Provide the (x, y) coordinate of the cell's center where the given text is located.  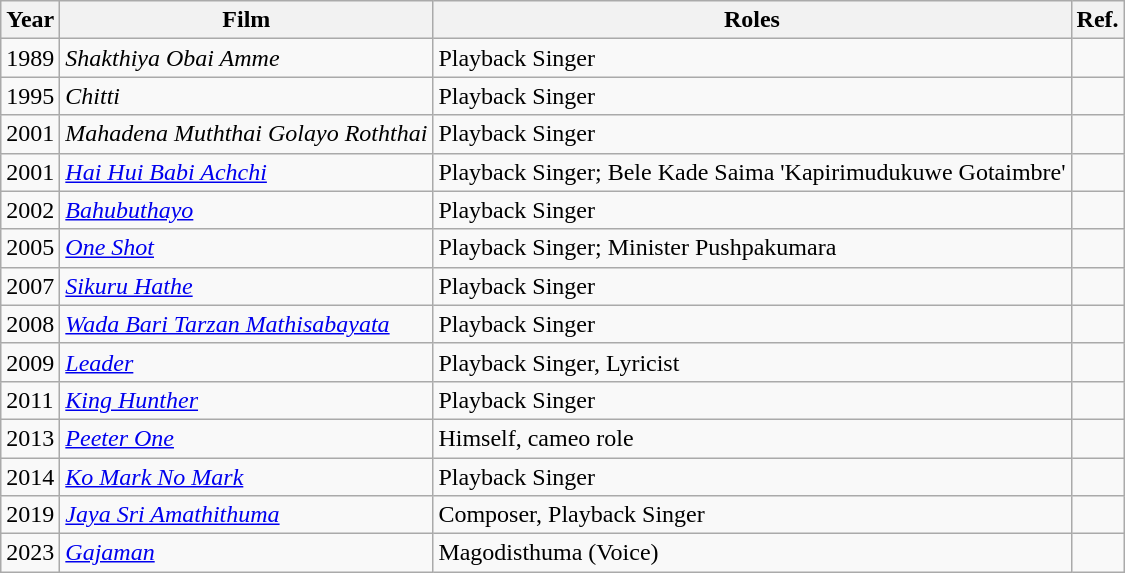
Ref. (1098, 20)
Shakthiya Obai Amme (246, 58)
Composer, Playback Singer (752, 515)
Year (30, 20)
Playback Singer, Lyricist (752, 362)
2009 (30, 362)
2014 (30, 477)
2005 (30, 248)
Playback Singer; Bele Kade Saima 'Kapirimudukuwe Gotaimbre' (752, 172)
Jaya Sri Amathithuma (246, 515)
2023 (30, 553)
2007 (30, 286)
2019 (30, 515)
1989 (30, 58)
Himself, cameo role (752, 438)
2002 (30, 210)
Leader (246, 362)
One Shot (246, 248)
Hai Hui Babi Achchi (246, 172)
1995 (30, 96)
2008 (30, 324)
2011 (30, 400)
Mahadena Muththai Golayo Roththai (246, 134)
Gajaman (246, 553)
Bahubuthayo (246, 210)
Chitti (246, 96)
2013 (30, 438)
Playback Singer; Minister Pushpakumara (752, 248)
Sikuru Hathe (246, 286)
King Hunther (246, 400)
Magodisthuma (Voice) (752, 553)
Ko Mark No Mark (246, 477)
Wada Bari Tarzan Mathisabayata (246, 324)
Roles (752, 20)
Film (246, 20)
Peeter One (246, 438)
